Return the [X, Y] coordinate for the center point of the cell that contains the specified text.  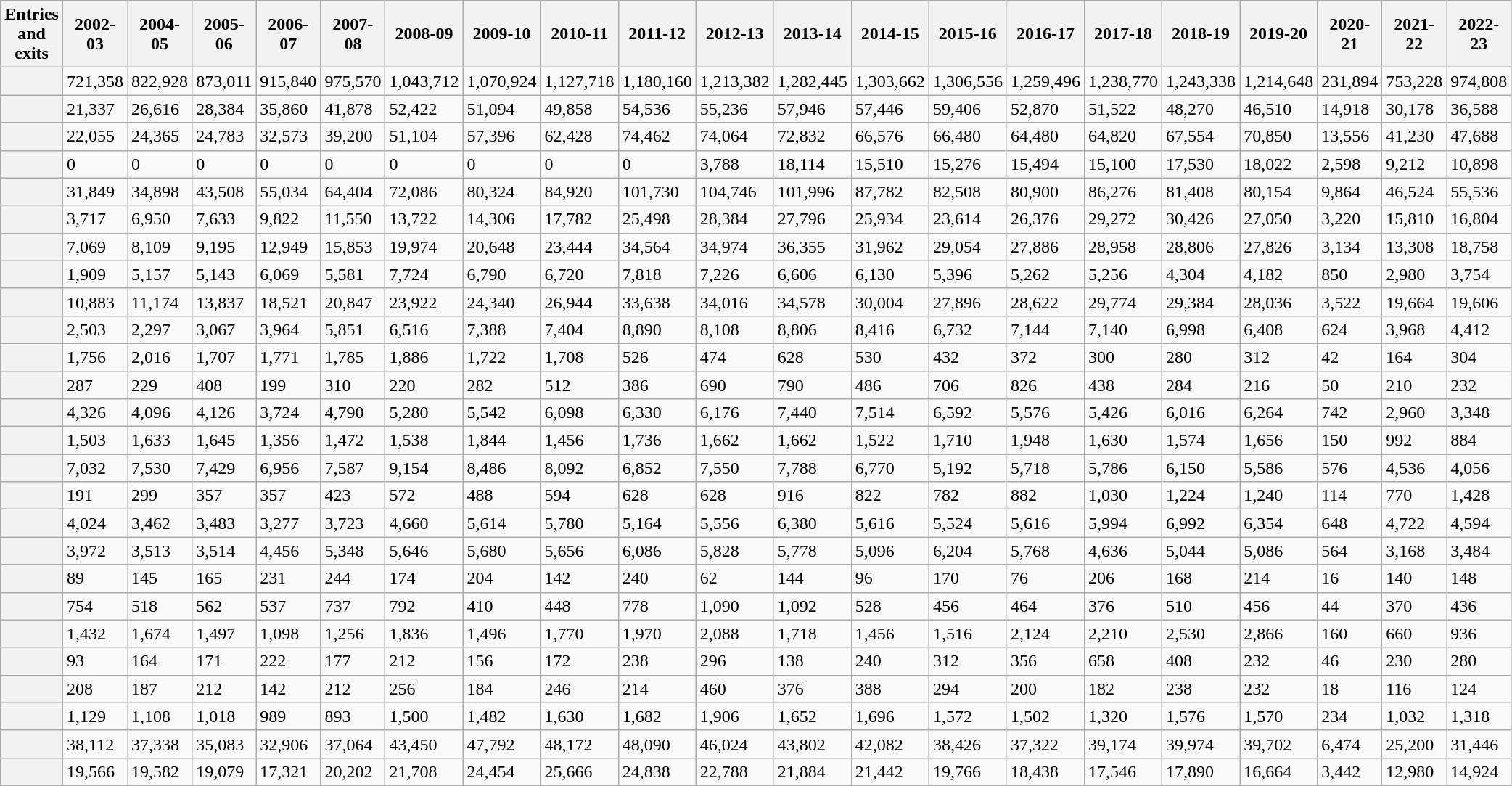
1,432 [94, 634]
2009-10 [502, 34]
1,214,648 [1278, 81]
27,796 [813, 219]
4,790 [353, 413]
438 [1123, 385]
38,426 [968, 744]
7,144 [1045, 329]
2,866 [1278, 634]
1,356 [289, 441]
5,828 [734, 551]
1,570 [1278, 716]
18,758 [1479, 247]
82,508 [968, 192]
13,837 [224, 302]
62,428 [579, 136]
5,851 [353, 329]
230 [1415, 661]
792 [424, 606]
32,906 [289, 744]
6,852 [657, 468]
4,456 [289, 551]
778 [657, 606]
884 [1479, 441]
67,554 [1201, 136]
5,614 [502, 523]
2019-20 [1278, 34]
6,330 [657, 413]
144 [813, 578]
220 [424, 385]
2011-12 [657, 34]
13,556 [1349, 136]
48,270 [1201, 109]
528 [889, 606]
7,724 [424, 274]
27,826 [1278, 247]
1,256 [353, 634]
145 [160, 578]
284 [1201, 385]
7,069 [94, 247]
199 [289, 385]
18 [1349, 689]
246 [579, 689]
47,688 [1479, 136]
2018-19 [1201, 34]
17,782 [579, 219]
64,404 [353, 192]
43,802 [813, 744]
3,717 [94, 219]
6,992 [1201, 523]
3,723 [353, 523]
8,486 [502, 468]
1,886 [424, 357]
5,646 [424, 551]
5,994 [1123, 523]
244 [353, 578]
9,154 [424, 468]
1,674 [160, 634]
25,666 [579, 771]
30,426 [1201, 219]
7,818 [657, 274]
1,633 [160, 441]
299 [160, 496]
66,576 [889, 136]
486 [889, 385]
992 [1415, 441]
572 [424, 496]
936 [1479, 634]
24,365 [160, 136]
6,150 [1201, 468]
2007-08 [353, 34]
1,500 [424, 716]
2002-03 [94, 34]
4,412 [1479, 329]
57,396 [502, 136]
20,648 [502, 247]
256 [424, 689]
31,962 [889, 247]
7,788 [813, 468]
32,573 [289, 136]
1,718 [813, 634]
1,320 [1123, 716]
356 [1045, 661]
3,348 [1479, 413]
104,746 [734, 192]
754 [94, 606]
50 [1349, 385]
300 [1123, 357]
18,114 [813, 164]
27,050 [1278, 219]
7,388 [502, 329]
1,656 [1278, 441]
8,108 [734, 329]
4,096 [160, 413]
51,094 [502, 109]
168 [1201, 578]
432 [968, 357]
2,210 [1123, 634]
3,134 [1349, 247]
5,556 [734, 523]
42,082 [889, 744]
35,860 [289, 109]
1,496 [502, 634]
822,928 [160, 81]
165 [224, 578]
282 [502, 385]
5,581 [353, 274]
13,308 [1415, 247]
7,530 [160, 468]
6,950 [160, 219]
1,516 [968, 634]
770 [1415, 496]
742 [1349, 413]
5,768 [1045, 551]
55,536 [1479, 192]
6,956 [289, 468]
1,836 [424, 634]
1,224 [1201, 496]
530 [889, 357]
18,438 [1045, 771]
42 [1349, 357]
47,792 [502, 744]
1,282,445 [813, 81]
6,016 [1201, 413]
52,870 [1045, 109]
23,614 [968, 219]
43,450 [424, 744]
1,318 [1479, 716]
1,243,338 [1201, 81]
5,576 [1045, 413]
21,442 [889, 771]
29,774 [1123, 302]
49,858 [579, 109]
660 [1415, 634]
2013-14 [813, 34]
16,664 [1278, 771]
9,212 [1415, 164]
6,732 [968, 329]
1,522 [889, 441]
5,192 [968, 468]
36,355 [813, 247]
3,968 [1415, 329]
23,444 [579, 247]
1,502 [1045, 716]
3,513 [160, 551]
6,069 [289, 274]
4,304 [1201, 274]
55,236 [734, 109]
89 [94, 578]
174 [424, 578]
2015-16 [968, 34]
5,143 [224, 274]
304 [1479, 357]
37,338 [160, 744]
140 [1415, 578]
15,276 [968, 164]
1,722 [502, 357]
34,564 [657, 247]
24,454 [502, 771]
388 [889, 689]
6,474 [1349, 744]
3,522 [1349, 302]
4,182 [1278, 274]
2,598 [1349, 164]
1,503 [94, 441]
62 [734, 578]
80,154 [1278, 192]
1,259,496 [1045, 81]
5,542 [502, 413]
648 [1349, 523]
1,572 [968, 716]
1,756 [94, 357]
8,806 [813, 329]
52,422 [424, 109]
1,043,712 [424, 81]
72,086 [424, 192]
7,440 [813, 413]
39,200 [353, 136]
84,920 [579, 192]
8,109 [160, 247]
721,358 [94, 81]
184 [502, 689]
5,348 [353, 551]
39,974 [1201, 744]
25,934 [889, 219]
1,482 [502, 716]
1,472 [353, 441]
12,980 [1415, 771]
182 [1123, 689]
15,810 [1415, 219]
882 [1045, 496]
2006-07 [289, 34]
4,126 [224, 413]
916 [813, 496]
594 [579, 496]
17,530 [1201, 164]
1,645 [224, 441]
1,574 [1201, 441]
21,884 [813, 771]
2005-06 [224, 34]
41,230 [1415, 136]
222 [289, 661]
624 [1349, 329]
512 [579, 385]
64,480 [1045, 136]
2014-15 [889, 34]
80,324 [502, 192]
28,806 [1201, 247]
737 [353, 606]
7,032 [94, 468]
5,164 [657, 523]
138 [813, 661]
5,780 [579, 523]
1,032 [1415, 716]
3,462 [160, 523]
526 [657, 357]
6,516 [424, 329]
7,550 [734, 468]
2,297 [160, 329]
1,576 [1201, 716]
488 [502, 496]
14,306 [502, 219]
1,771 [289, 357]
1,129 [94, 716]
5,656 [579, 551]
7,226 [734, 274]
6,086 [657, 551]
210 [1415, 385]
464 [1045, 606]
5,096 [889, 551]
234 [1349, 716]
1,707 [224, 357]
1,070,924 [502, 81]
826 [1045, 385]
74,462 [657, 136]
39,702 [1278, 744]
5,280 [424, 413]
48,090 [657, 744]
5,778 [813, 551]
287 [94, 385]
6,130 [889, 274]
3,724 [289, 413]
6,264 [1278, 413]
37,322 [1045, 744]
2022-23 [1479, 34]
19,582 [160, 771]
16,804 [1479, 219]
753,228 [1415, 81]
1,018 [224, 716]
2010-11 [579, 34]
51,522 [1123, 109]
386 [657, 385]
24,838 [657, 771]
96 [889, 578]
15,510 [889, 164]
370 [1415, 606]
3,972 [94, 551]
2016-17 [1045, 34]
19,664 [1415, 302]
41,878 [353, 109]
19,606 [1479, 302]
5,524 [968, 523]
124 [1479, 689]
1,909 [94, 274]
28,036 [1278, 302]
34,898 [160, 192]
46,524 [1415, 192]
6,720 [579, 274]
200 [1045, 689]
1,428 [1479, 496]
790 [813, 385]
87,782 [889, 192]
171 [224, 661]
1,736 [657, 441]
21,708 [424, 771]
101,996 [813, 192]
19,079 [224, 771]
2017-18 [1123, 34]
1,785 [353, 357]
15,853 [353, 247]
19,566 [94, 771]
28,958 [1123, 247]
1,240 [1278, 496]
35,083 [224, 744]
4,636 [1123, 551]
160 [1349, 634]
658 [1123, 661]
873,011 [224, 81]
2004-05 [160, 34]
310 [353, 385]
7,514 [889, 413]
294 [968, 689]
7,404 [579, 329]
1,844 [502, 441]
3,514 [224, 551]
187 [160, 689]
156 [502, 661]
16 [1349, 578]
14,924 [1479, 771]
2020-21 [1349, 34]
296 [734, 661]
27,886 [1045, 247]
25,200 [1415, 744]
5,256 [1123, 274]
6,176 [734, 413]
28,622 [1045, 302]
116 [1415, 689]
5,086 [1278, 551]
55,034 [289, 192]
72,832 [813, 136]
37,064 [353, 744]
5,426 [1123, 413]
172 [579, 661]
1,092 [813, 606]
576 [1349, 468]
191 [94, 496]
3,442 [1349, 771]
6,606 [813, 274]
101,730 [657, 192]
2,088 [734, 634]
7,633 [224, 219]
3,067 [224, 329]
26,376 [1045, 219]
518 [160, 606]
22,788 [734, 771]
6,790 [502, 274]
1,497 [224, 634]
5,680 [502, 551]
59,406 [968, 109]
11,550 [353, 219]
31,446 [1479, 744]
7,587 [353, 468]
1,682 [657, 716]
229 [160, 385]
64,820 [1123, 136]
6,770 [889, 468]
48,172 [579, 744]
216 [1278, 385]
114 [1349, 496]
2021-22 [1415, 34]
2,960 [1415, 413]
27,896 [968, 302]
5,044 [1201, 551]
537 [289, 606]
39,174 [1123, 744]
7,140 [1123, 329]
3,220 [1349, 219]
204 [502, 578]
5,396 [968, 274]
231,894 [1349, 81]
17,890 [1201, 771]
460 [734, 689]
26,944 [579, 302]
3,168 [1415, 551]
1,710 [968, 441]
43,508 [224, 192]
423 [353, 496]
1,970 [657, 634]
57,446 [889, 109]
26,616 [160, 109]
436 [1479, 606]
57,946 [813, 109]
474 [734, 357]
690 [734, 385]
989 [289, 716]
9,822 [289, 219]
17,546 [1123, 771]
34,016 [734, 302]
7,429 [224, 468]
4,722 [1415, 523]
1,238,770 [1123, 81]
4,326 [94, 413]
81,408 [1201, 192]
706 [968, 385]
44 [1349, 606]
1,708 [579, 357]
19,974 [424, 247]
150 [1349, 441]
30,004 [889, 302]
6,098 [579, 413]
974,808 [1479, 81]
372 [1045, 357]
18,521 [289, 302]
11,174 [160, 302]
14,918 [1349, 109]
24,783 [224, 136]
6,380 [813, 523]
1,303,662 [889, 81]
24,340 [502, 302]
8,416 [889, 329]
Entries and exits [32, 34]
448 [579, 606]
29,054 [968, 247]
86,276 [1123, 192]
21,337 [94, 109]
3,483 [224, 523]
4,536 [1415, 468]
850 [1349, 274]
20,847 [353, 302]
3,788 [734, 164]
9,864 [1349, 192]
54,536 [657, 109]
206 [1123, 578]
4,660 [424, 523]
80,900 [1045, 192]
1,538 [424, 441]
2,530 [1201, 634]
25,498 [657, 219]
93 [94, 661]
975,570 [353, 81]
3,484 [1479, 551]
6,998 [1201, 329]
33,638 [657, 302]
4,594 [1479, 523]
36,588 [1479, 109]
231 [289, 578]
76 [1045, 578]
46 [1349, 661]
915,840 [289, 81]
6,354 [1278, 523]
2,124 [1045, 634]
74,064 [734, 136]
3,964 [289, 329]
782 [968, 496]
8,092 [579, 468]
1,696 [889, 716]
510 [1201, 606]
4,024 [94, 523]
3,277 [289, 523]
2,016 [160, 357]
1,180,160 [657, 81]
9,195 [224, 247]
564 [1349, 551]
34,578 [813, 302]
10,883 [94, 302]
15,100 [1123, 164]
208 [94, 689]
13,722 [424, 219]
1,213,382 [734, 81]
1,652 [813, 716]
177 [353, 661]
1,948 [1045, 441]
10,898 [1479, 164]
1,770 [579, 634]
23,922 [424, 302]
22,055 [94, 136]
6,408 [1278, 329]
18,022 [1278, 164]
2008-09 [424, 34]
17,321 [289, 771]
34,974 [734, 247]
46,510 [1278, 109]
6,592 [968, 413]
1,098 [289, 634]
46,024 [734, 744]
410 [502, 606]
148 [1479, 578]
5,262 [1045, 274]
4,056 [1479, 468]
20,202 [353, 771]
2,503 [94, 329]
170 [968, 578]
2012-13 [734, 34]
5,586 [1278, 468]
29,272 [1123, 219]
5,718 [1045, 468]
15,494 [1045, 164]
29,384 [1201, 302]
12,949 [289, 247]
31,849 [94, 192]
5,786 [1123, 468]
19,766 [968, 771]
66,480 [968, 136]
1,127,718 [579, 81]
51,104 [424, 136]
1,108 [160, 716]
1,030 [1123, 496]
893 [353, 716]
70,850 [1278, 136]
822 [889, 496]
1,306,556 [968, 81]
5,157 [160, 274]
3,754 [1479, 274]
2,980 [1415, 274]
8,890 [657, 329]
562 [224, 606]
30,178 [1415, 109]
1,906 [734, 716]
38,112 [94, 744]
1,090 [734, 606]
6,204 [968, 551]
